Find where the given text appears and provide that cell's center as [x, y] coordinate. 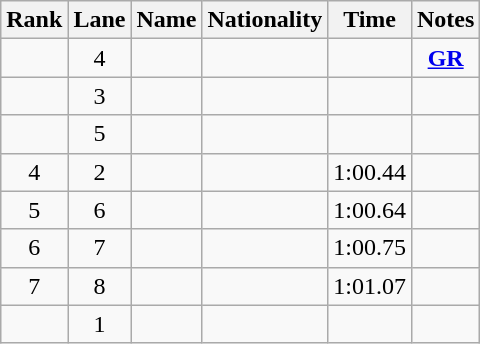
Name [166, 20]
Notes [445, 20]
1 [100, 324]
2 [100, 172]
3 [100, 96]
1:00.44 [370, 172]
GR [445, 58]
8 [100, 286]
Time [370, 20]
Lane [100, 20]
Nationality [265, 20]
1:00.75 [370, 248]
Rank [34, 20]
1:00.64 [370, 210]
1:01.07 [370, 286]
